Capture the cell that displays the provided text and extract its [X, Y] central coordinate. 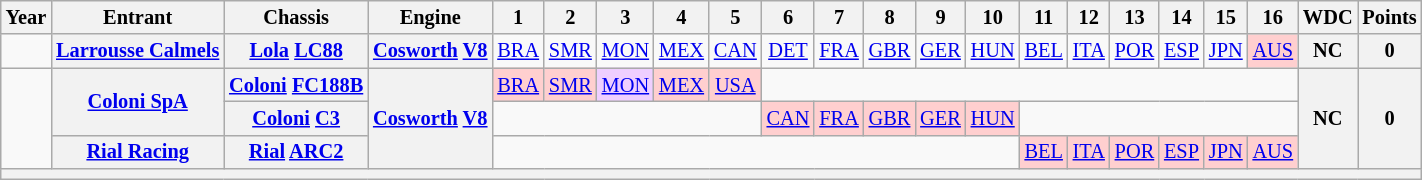
4 [682, 17]
14 [1182, 17]
USA [736, 85]
10 [993, 17]
6 [788, 17]
Chassis [296, 17]
Lola LC88 [296, 51]
Year [26, 17]
11 [1044, 17]
5 [736, 17]
Engine [430, 17]
Rial Racing [138, 152]
8 [890, 17]
13 [1134, 17]
9 [940, 17]
15 [1226, 17]
Coloni FC188B [296, 85]
12 [1089, 17]
Coloni C3 [296, 118]
Entrant [138, 17]
Rial ARC2 [296, 152]
Larrousse Calmels [138, 51]
Coloni SpA [138, 102]
1 [518, 17]
16 [1273, 17]
3 [626, 17]
Points [1390, 17]
DET [788, 51]
2 [570, 17]
7 [838, 17]
WDC [1328, 17]
